Output the (x, y) coordinate of the center of the cell containing the given text.  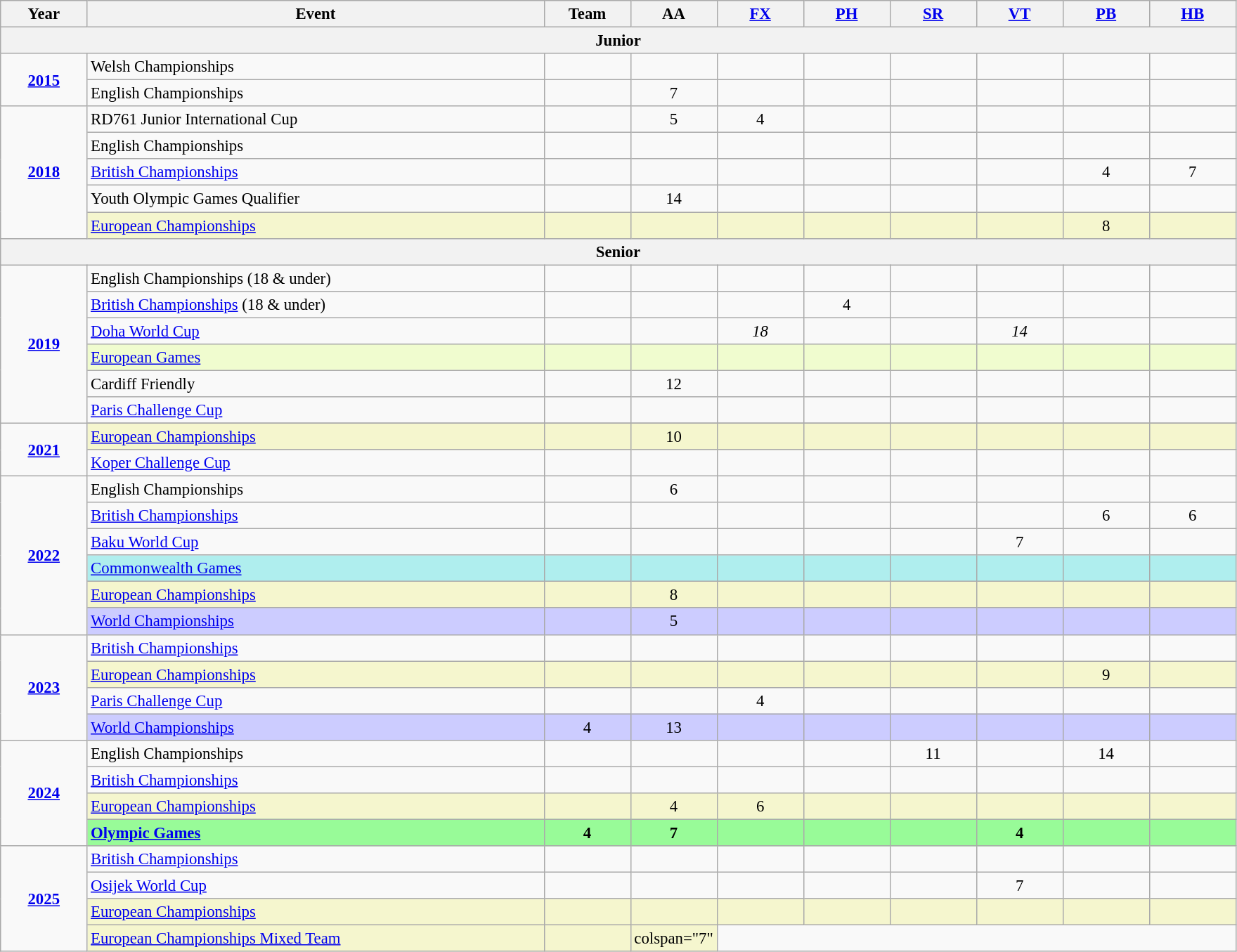
VT (1019, 14)
2015 (44, 80)
HB (1192, 14)
18 (760, 331)
European Games (316, 358)
11 (933, 754)
2025 (44, 899)
13 (673, 727)
Junior (618, 41)
PH (846, 14)
Koper Challenge Cup (316, 463)
2021 (44, 450)
Cardiff Friendly (316, 384)
Year (44, 14)
12 (673, 384)
AA (673, 14)
Event (316, 14)
SR (933, 14)
2019 (44, 344)
Olympic Games (316, 833)
Youth Olympic Games Qualifier (316, 199)
Senior (618, 252)
FX (760, 14)
colspan="7" (673, 939)
Welsh Championships (316, 67)
2024 (44, 793)
RD761 Junior International Cup (316, 119)
Commonwealth Games (316, 568)
2023 (44, 687)
Baku World Cup (316, 542)
10 (673, 436)
Doha World Cup (316, 331)
English Championships (18 & under) (316, 278)
European Championships Mixed Team (316, 939)
British Championships (18 & under) (316, 304)
2022 (44, 556)
9 (1106, 674)
2018 (44, 172)
PB (1106, 14)
Osijek World Cup (316, 886)
Team (588, 14)
